Find where the given text appears and provide that cell's center as (x, y) coordinate. 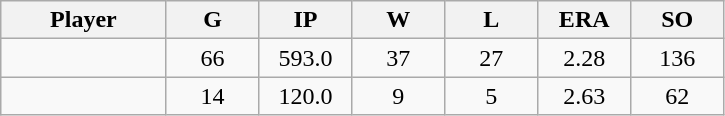
66 (212, 58)
37 (398, 58)
9 (398, 96)
L (492, 20)
IP (306, 20)
2.63 (584, 96)
Player (84, 20)
SO (678, 20)
593.0 (306, 58)
ERA (584, 20)
G (212, 20)
2.28 (584, 58)
136 (678, 58)
120.0 (306, 96)
5 (492, 96)
27 (492, 58)
62 (678, 96)
14 (212, 96)
W (398, 20)
